Find where the given text appears and provide that cell's center as (x, y) coordinate. 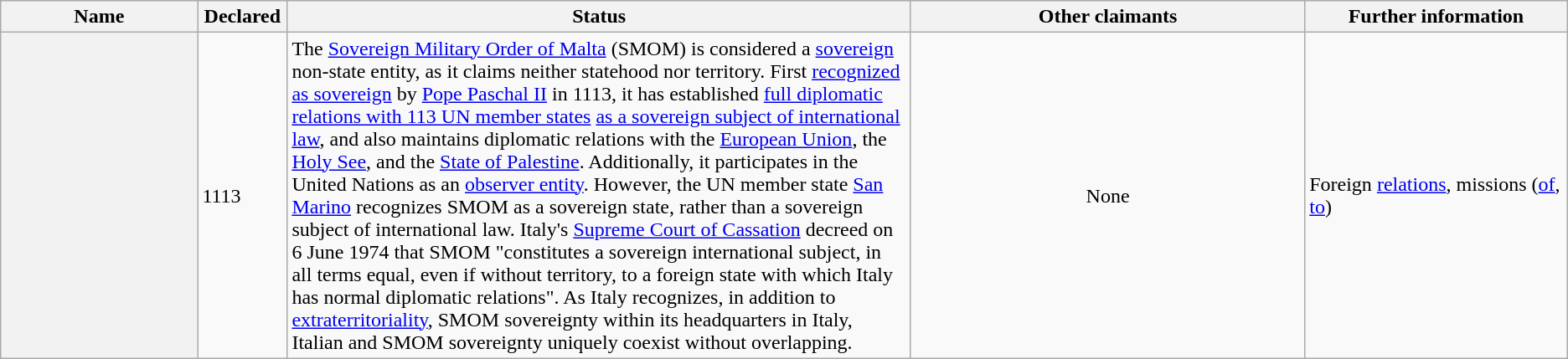
1113 (243, 196)
None (1107, 196)
Name (99, 17)
Declared (243, 17)
Other claimants (1107, 17)
Status (600, 17)
Foreign relations, missions (of, to) (1436, 196)
Further information (1436, 17)
